Extract the [X, Y] coordinate from the center of the cell holding the provided text.  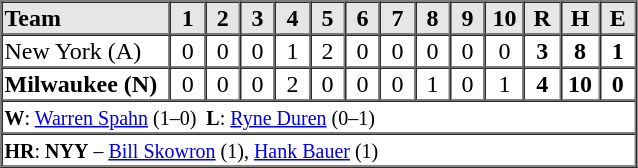
H [580, 18]
New York (A) [86, 50]
HR: NYY – Bill Skowron (1), Hank Bauer (1) [319, 150]
R [542, 18]
Milwaukee (N) [86, 84]
5 [328, 18]
6 [362, 18]
W: Warren Spahn (1–0) L: Ryne Duren (0–1) [319, 116]
E [618, 18]
Team [86, 18]
9 [468, 18]
7 [398, 18]
